Locate the cell with the specified text and output its (x, y) center coordinate. 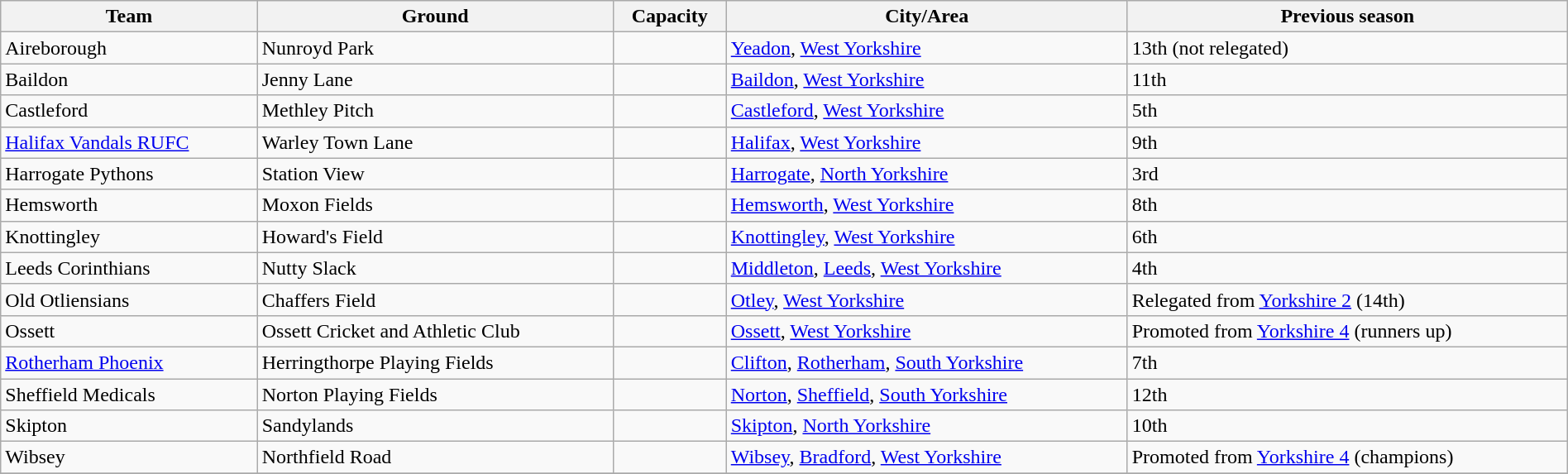
Nutty Slack (435, 268)
Ossett, West Yorkshire (926, 331)
Ossett (129, 331)
Aireborough (129, 48)
Old Otliensians (129, 299)
Chaffers Field (435, 299)
Baildon (129, 79)
Rotherham Phoenix (129, 362)
Halifax, West Yorkshire (926, 142)
Team (129, 17)
Howard's Field (435, 237)
5th (1347, 111)
Moxon Fields (435, 205)
Warley Town Lane (435, 142)
Previous season (1347, 17)
Hemsworth, West Yorkshire (926, 205)
Harrogate, North Yorkshire (926, 174)
Baildon, West Yorkshire (926, 79)
Castleford (129, 111)
Wibsey, Bradford, West Yorkshire (926, 457)
Wibsey (129, 457)
Station View (435, 174)
Jenny Lane (435, 79)
Norton Playing Fields (435, 395)
9th (1347, 142)
Otley, West Yorkshire (926, 299)
Promoted from Yorkshire 4 (champions) (1347, 457)
Northfield Road (435, 457)
Yeadon, West Yorkshire (926, 48)
Relegated from Yorkshire 2 (14th) (1347, 299)
Ossett Cricket and Athletic Club (435, 331)
Leeds Corinthians (129, 268)
8th (1347, 205)
Middleton, Leeds, West Yorkshire (926, 268)
6th (1347, 237)
Sheffield Medicals (129, 395)
10th (1347, 426)
4th (1347, 268)
3rd (1347, 174)
11th (1347, 79)
Methley Pitch (435, 111)
Halifax Vandals RUFC (129, 142)
7th (1347, 362)
Skipton, North Yorkshire (926, 426)
Castleford, West Yorkshire (926, 111)
13th (not relegated) (1347, 48)
Knottingley, West Yorkshire (926, 237)
Clifton, Rotherham, South Yorkshire (926, 362)
12th (1347, 395)
Herringthorpe Playing Fields (435, 362)
Promoted from Yorkshire 4 (runners up) (1347, 331)
Nunroyd Park (435, 48)
Harrogate Pythons (129, 174)
Sandylands (435, 426)
Knottingley (129, 237)
Skipton (129, 426)
Hemsworth (129, 205)
Ground (435, 17)
Capacity (670, 17)
City/Area (926, 17)
Norton, Sheffield, South Yorkshire (926, 395)
